For the text-containing cell, return its midpoint in [x, y] coordinate format. 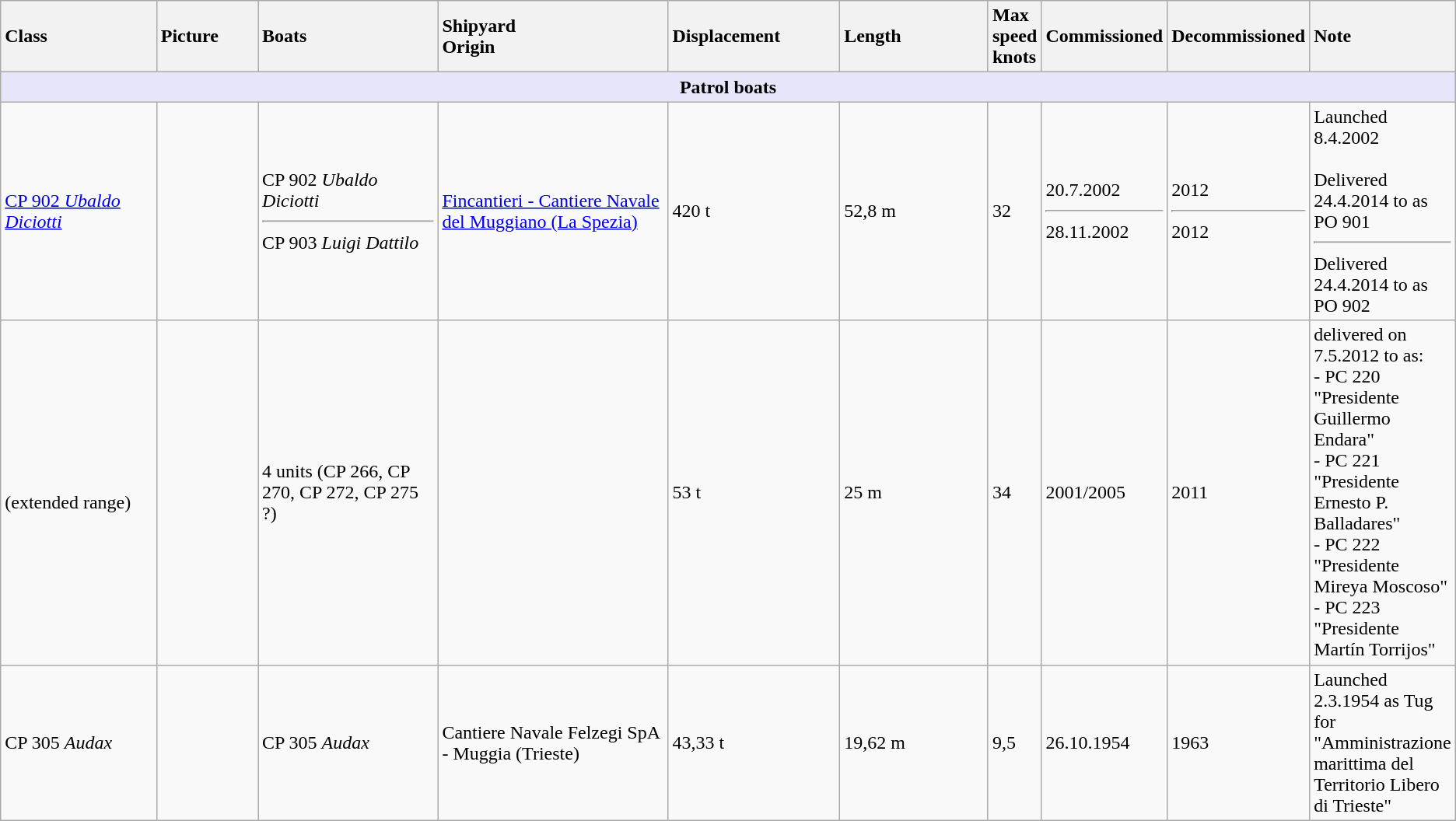
Boats [348, 37]
CP 902 Ubaldo DiciottiCP 903 Luigi Dattilo [348, 211]
Maxspeedknots [1014, 37]
Note [1383, 37]
25 m [915, 493]
43,33 t [754, 742]
Length [915, 37]
Class [79, 37]
9,5 [1014, 742]
Launched 2.3.1954 as Tug for "Amministrazione marittima del Territorio Libero di Trieste" [1383, 742]
26.10.1954 [1104, 742]
Patrol boats [728, 87]
Launched 8.4.2002Delivered 24.4.2014 to as PO 901Delivered 24.4.2014 to as PO 902 [1383, 211]
Cantiere Navale Felzegi SpA - Muggia (Trieste) [553, 742]
Displacement [754, 37]
Picture [207, 37]
ShipyardOrigin [553, 37]
34 [1014, 493]
(extended range) [79, 493]
53 t [754, 493]
2001/2005 [1104, 493]
20.7.200228.11.2002 [1104, 211]
CP 902 Ubaldo Diciotti [79, 211]
2011 [1238, 493]
Decommissioned [1238, 37]
420 t [754, 211]
Fincantieri - Cantiere Navale del Muggiano (La Spezia) [553, 211]
32 [1014, 211]
Commissioned [1104, 37]
20122012 [1238, 211]
52,8 m [915, 211]
1963 [1238, 742]
4 units (CP 266, CP 270, CP 272, CP 275 ?) [348, 493]
19,62 m [915, 742]
